Scan for the cell matching the given text and deliver its (X, Y) coordinate at center. 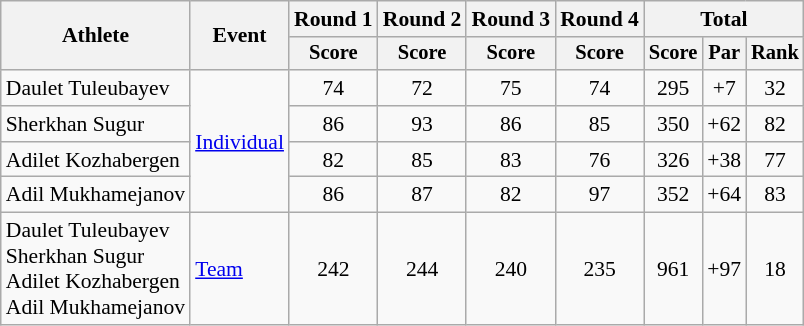
244 (422, 269)
Individual (240, 141)
97 (600, 195)
Athlete (96, 36)
Round 2 (422, 19)
+38 (724, 160)
350 (673, 124)
Team (240, 269)
326 (673, 160)
961 (673, 269)
Daulet TuleubayevSherkhan SugurAdilet KozhabergenAdil Mukhamejanov (96, 269)
Adil Mukhamejanov (96, 195)
+7 (724, 88)
Round 3 (510, 19)
Par (724, 54)
32 (775, 88)
+97 (724, 269)
Adilet Kozhabergen (96, 160)
Event (240, 36)
Rank (775, 54)
Round 1 (334, 19)
352 (673, 195)
87 (422, 195)
235 (600, 269)
76 (600, 160)
295 (673, 88)
18 (775, 269)
72 (422, 88)
77 (775, 160)
75 (510, 88)
Daulet Tuleubayev (96, 88)
+62 (724, 124)
242 (334, 269)
240 (510, 269)
Sherkhan Sugur (96, 124)
Round 4 (600, 19)
93 (422, 124)
+64 (724, 195)
Total (724, 19)
